Scan for the cell matching the given text and deliver its [X, Y] coordinate at center. 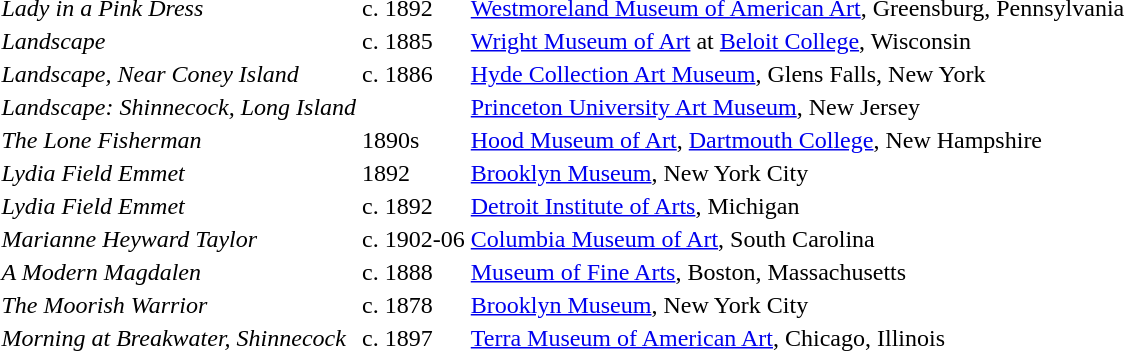
c. 1886 [414, 74]
1890s [414, 140]
c. 1892 [414, 206]
c. 1902-06 [414, 239]
Landscape: Shinnecock, Long Island [179, 107]
Landscape, Near Coney Island [179, 74]
c. 1888 [414, 272]
The Lone Fisherman [179, 140]
A Modern Magdalen [179, 272]
c. 1885 [414, 41]
c. 1878 [414, 305]
The Moorish Warrior [179, 305]
Landscape [179, 41]
1892 [414, 173]
Marianne Heyward Taylor [179, 239]
